Scan for the cell matching the given text and deliver its [X, Y] coordinate at center. 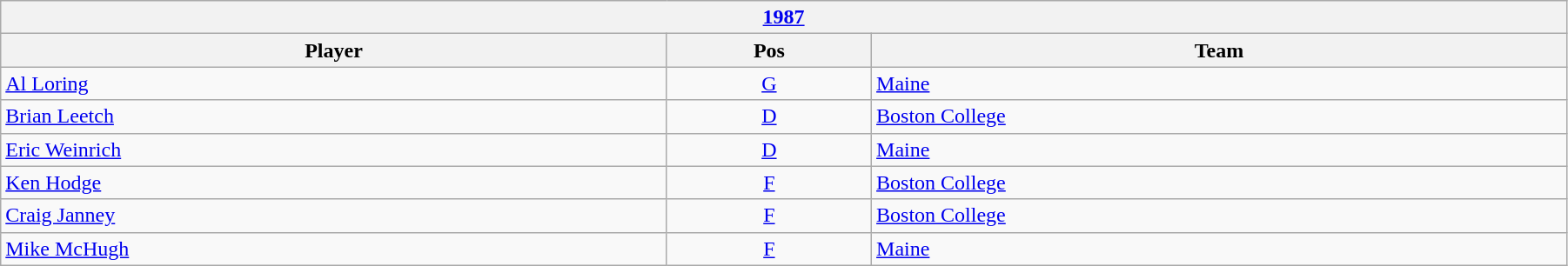
Mike McHugh [334, 249]
Al Loring [334, 83]
Player [334, 50]
1987 [784, 17]
Craig Janney [334, 216]
Team [1220, 50]
G [769, 83]
Pos [769, 50]
Brian Leetch [334, 116]
Ken Hodge [334, 183]
Eric Weinrich [334, 150]
